For the text-containing cell, return its midpoint in [X, Y] coordinate format. 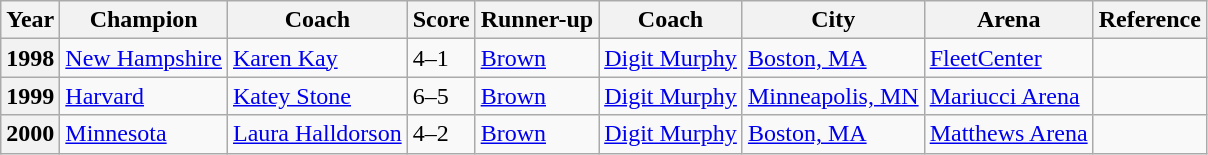
Runner-up [537, 20]
City [833, 20]
4–1 [441, 58]
Matthews Arena [1008, 134]
2000 [30, 134]
Reference [1150, 20]
Minnesota [144, 134]
1999 [30, 96]
FleetCenter [1008, 58]
New Hampshire [144, 58]
Harvard [144, 96]
Mariucci Arena [1008, 96]
Score [441, 20]
Katey Stone [318, 96]
Year [30, 20]
Laura Halldorson [318, 134]
1998 [30, 58]
6–5 [441, 96]
Champion [144, 20]
Karen Kay [318, 58]
Arena [1008, 20]
4–2 [441, 134]
Minneapolis, MN [833, 96]
